Capture the cell that displays the provided text and extract its [x, y] central coordinate. 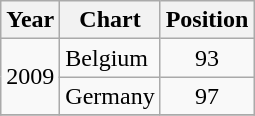
Position [207, 20]
Belgium [110, 58]
93 [207, 58]
Germany [110, 96]
Year [30, 20]
97 [207, 96]
2009 [30, 77]
Chart [110, 20]
